Return (X, Y) of the center of cell containing provided text 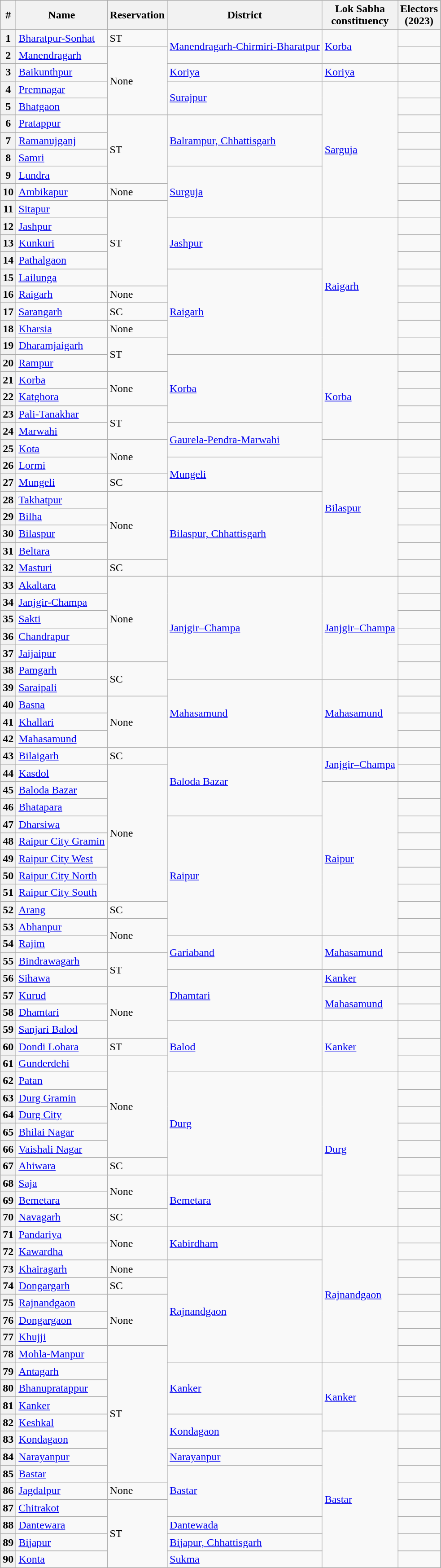
75 (8, 1303)
Sanjari Balod (62, 1029)
Kunkuri (62, 243)
Raipur City Gramin (62, 841)
1 (8, 38)
Patan (62, 1081)
Dharsiwa (62, 824)
79 (8, 1371)
19 (8, 346)
18 (8, 329)
Bilaspur, Chhattisgarh (245, 534)
39 (8, 687)
33 (8, 585)
Khairagarh (62, 1268)
25 (8, 448)
Pratappur (62, 123)
Surajpur (245, 98)
44 (8, 773)
Rampur (62, 363)
Abhanpur (62, 927)
Sukma (245, 1559)
57 (8, 995)
Chandrapur (62, 636)
10 (8, 192)
Electors(2023) (419, 15)
Kharsia (62, 329)
Samri (62, 158)
Navagarh (62, 1217)
4 (8, 89)
Raipur City North (62, 876)
Sakti (62, 619)
59 (8, 1029)
61 (8, 1064)
Raipur City West (62, 859)
49 (8, 859)
Lailunga (62, 277)
Kota (62, 448)
41 (8, 722)
Sihawa (62, 978)
Bhatapara (62, 807)
Bilaigarh (62, 756)
64 (8, 1115)
Raipur City South (62, 893)
Marwahi (62, 431)
Akaltara (62, 585)
17 (8, 312)
Basna (62, 705)
78 (8, 1354)
Katghora (62, 397)
84 (8, 1457)
Reservation (137, 15)
Janjgir-Champa (62, 602)
53 (8, 927)
Gariaband (245, 952)
60 (8, 1047)
Ambikapur (62, 192)
35 (8, 619)
86 (8, 1491)
Khallari (62, 722)
30 (8, 534)
Arang (62, 910)
Pali-Tanakhar (62, 414)
Kurud (62, 995)
15 (8, 277)
Gaurela-Pendra-Marwahi (245, 440)
24 (8, 431)
48 (8, 841)
81 (8, 1405)
62 (8, 1081)
Bhatgaon (62, 106)
31 (8, 551)
Name (62, 15)
Bindrawagarh (62, 961)
Konta (62, 1559)
Takhatpur (62, 500)
Saraipali (62, 687)
Kabirdham (245, 1243)
Sitapur (62, 209)
32 (8, 568)
43 (8, 756)
Jagdalpur (62, 1491)
Lok Sabhaconstituency (360, 15)
85 (8, 1474)
Pathalgaon (62, 260)
65 (8, 1132)
Bhilai Nagar (62, 1132)
Premnagar (62, 89)
Kawardha (62, 1251)
87 (8, 1508)
27 (8, 482)
9 (8, 175)
40 (8, 705)
66 (8, 1149)
2 (8, 55)
13 (8, 243)
56 (8, 978)
Dondi Lohara (62, 1047)
Beltara (62, 551)
45 (8, 790)
Manendragarh-Chirmiri-Bharatpur (245, 47)
Sarguja (360, 149)
67 (8, 1166)
7 (8, 141)
54 (8, 944)
Pamgarh (62, 670)
38 (8, 670)
5 (8, 106)
16 (8, 295)
3 (8, 72)
74 (8, 1286)
Durg City (62, 1115)
89 (8, 1542)
Rajim (62, 944)
Durg Gramin (62, 1098)
Dongargaon (62, 1320)
63 (8, 1098)
Saja (62, 1183)
50 (8, 876)
Dantewada (245, 1525)
46 (8, 807)
20 (8, 363)
36 (8, 636)
70 (8, 1217)
29 (8, 517)
Dharamjaigarh (62, 346)
Dongargarh (62, 1286)
90 (8, 1559)
83 (8, 1440)
Sarangarh (62, 312)
Masturi (62, 568)
72 (8, 1251)
8 (8, 158)
Bhanupratappur (62, 1388)
68 (8, 1183)
71 (8, 1234)
11 (8, 209)
88 (8, 1525)
58 (8, 1012)
Antagarh (62, 1371)
47 (8, 824)
77 (8, 1337)
Ramanujganj (62, 141)
73 (8, 1268)
21 (8, 380)
28 (8, 500)
51 (8, 893)
55 (8, 961)
District (245, 15)
Surguja (245, 192)
Jaijaipur (62, 653)
14 (8, 260)
37 (8, 653)
Bijapur, Chhattisgarh (245, 1542)
Manendragarh (62, 55)
Bharatpur-Sonhat (62, 38)
Lundra (62, 175)
Keshkal (62, 1423)
Bilha (62, 517)
6 (8, 123)
# (8, 15)
42 (8, 739)
Lormi (62, 465)
Ahiwara (62, 1166)
Bijapur (62, 1542)
Gunderdehi (62, 1064)
Vaishali Nagar (62, 1149)
Chitrakot (62, 1508)
82 (8, 1423)
12 (8, 226)
22 (8, 397)
80 (8, 1388)
Balod (245, 1046)
Kasdol (62, 773)
76 (8, 1320)
Pandariya (62, 1234)
34 (8, 602)
Khujji (62, 1337)
Mohla-Manpur (62, 1354)
69 (8, 1200)
26 (8, 465)
Baikunthpur (62, 72)
52 (8, 910)
23 (8, 414)
Dantewara (62, 1525)
Balrampur, Chhattisgarh (245, 141)
